Output the [X, Y] coordinate of the center of the cell containing the given text.  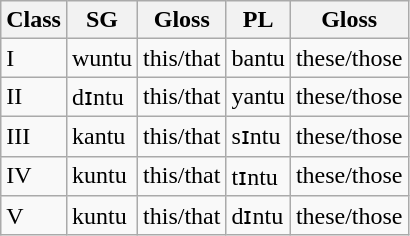
II [34, 97]
Class [34, 20]
SG [102, 20]
V [34, 216]
III [34, 136]
tɪntu [258, 176]
PL [258, 20]
kantu [102, 136]
sɪntu [258, 136]
I [34, 58]
IV [34, 176]
bantu [258, 58]
yantu [258, 97]
wuntu [102, 58]
